Find where the given text appears and provide that cell's center as (x, y) coordinate. 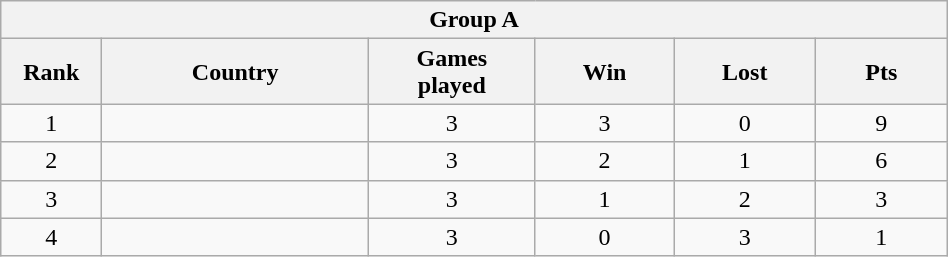
Country (236, 72)
Pts (881, 72)
Rank (52, 72)
Win (604, 72)
4 (52, 237)
Games played (452, 72)
9 (881, 123)
Lost (744, 72)
6 (881, 161)
Group A (474, 20)
